Output the (X, Y) coordinate of the center of the cell containing the given text.  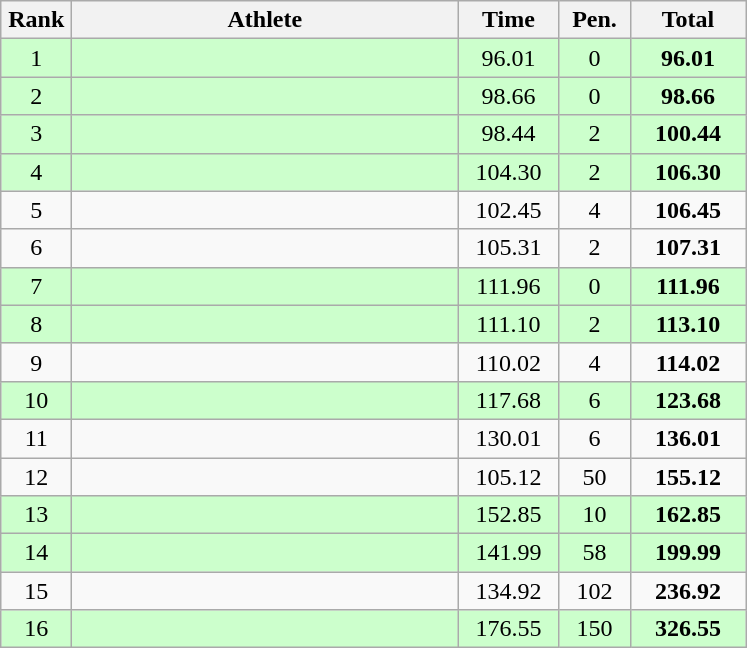
130.01 (508, 438)
8 (36, 324)
100.44 (688, 134)
105.12 (508, 477)
3 (36, 134)
111.10 (508, 324)
134.92 (508, 591)
152.85 (508, 515)
102.45 (508, 210)
15 (36, 591)
106.45 (688, 210)
114.02 (688, 362)
113.10 (688, 324)
13 (36, 515)
9 (36, 362)
106.30 (688, 172)
107.31 (688, 248)
236.92 (688, 591)
58 (594, 553)
105.31 (508, 248)
7 (36, 286)
150 (594, 629)
Rank (36, 20)
110.02 (508, 362)
117.68 (508, 400)
Total (688, 20)
Pen. (594, 20)
16 (36, 629)
14 (36, 553)
102 (594, 591)
50 (594, 477)
5 (36, 210)
104.30 (508, 172)
1 (36, 58)
176.55 (508, 629)
136.01 (688, 438)
141.99 (508, 553)
123.68 (688, 400)
98.44 (508, 134)
Time (508, 20)
155.12 (688, 477)
199.99 (688, 553)
326.55 (688, 629)
Athlete (265, 20)
12 (36, 477)
162.85 (688, 515)
11 (36, 438)
